Return the [x, y] coordinate for the center point of the cell that contains the specified text.  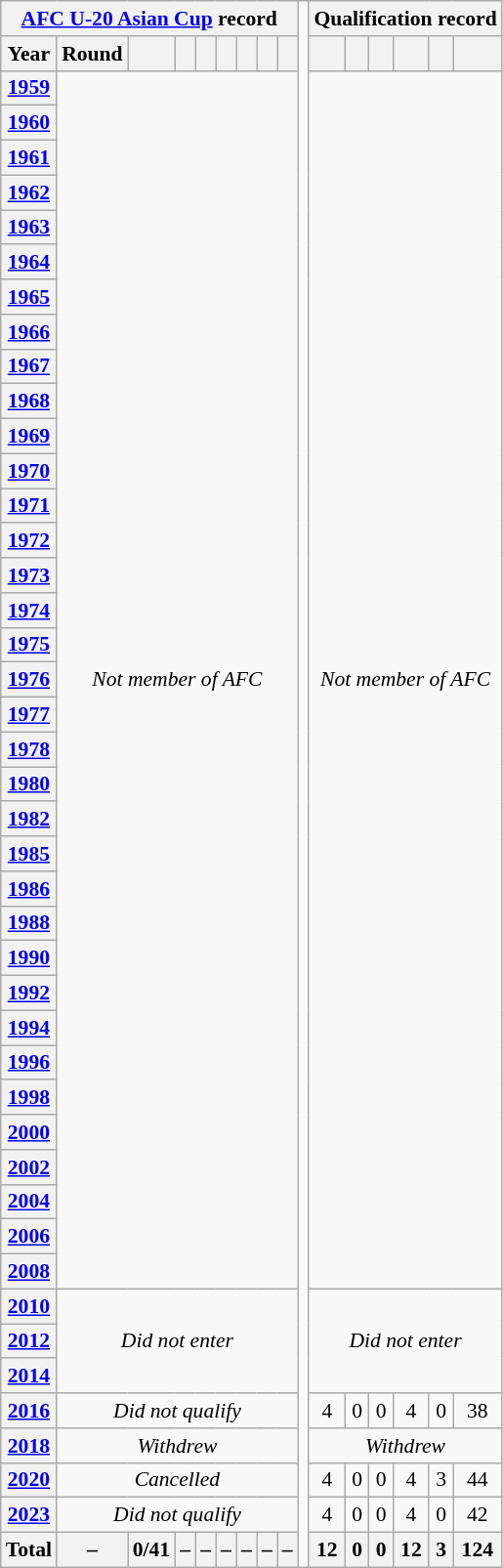
1962 [29, 192]
1990 [29, 958]
2010 [29, 1306]
Total [29, 1550]
2012 [29, 1341]
2016 [29, 1411]
1996 [29, 1063]
1961 [29, 158]
0/41 [152, 1550]
1998 [29, 1098]
2014 [29, 1377]
1974 [29, 611]
2006 [29, 1237]
1965 [29, 297]
1960 [29, 123]
1966 [29, 332]
1977 [29, 715]
38 [478, 1411]
1963 [29, 228]
1970 [29, 471]
2018 [29, 1446]
1964 [29, 263]
AFC U-20 Asian Cup record [149, 19]
124 [478, 1550]
1994 [29, 1028]
1975 [29, 645]
2004 [29, 1202]
1972 [29, 541]
1980 [29, 784]
42 [478, 1515]
Year [29, 54]
Cancelled [178, 1480]
1959 [29, 88]
1988 [29, 923]
2023 [29, 1515]
1992 [29, 994]
1982 [29, 820]
1973 [29, 575]
1986 [29, 889]
1969 [29, 437]
2000 [29, 1132]
1967 [29, 366]
2002 [29, 1167]
44 [478, 1480]
1968 [29, 402]
1985 [29, 854]
Qualification record [404, 19]
Round [92, 54]
2020 [29, 1480]
1978 [29, 749]
1971 [29, 506]
2008 [29, 1272]
1976 [29, 680]
